Detect which cell encompasses the target text, then output its (x, y) center coordinate. 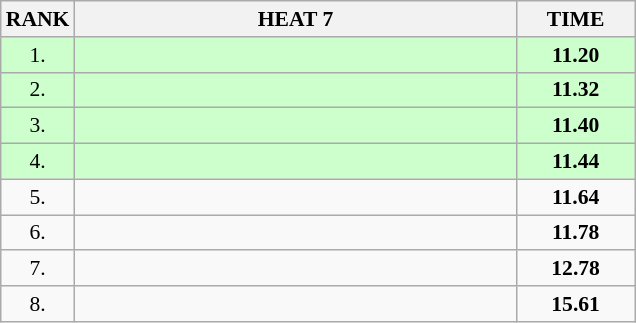
11.44 (576, 162)
8. (38, 304)
11.64 (576, 197)
11.20 (576, 55)
12.78 (576, 269)
4. (38, 162)
7. (38, 269)
5. (38, 197)
HEAT 7 (295, 19)
6. (38, 233)
2. (38, 90)
11.40 (576, 126)
1. (38, 55)
RANK (38, 19)
TIME (576, 19)
11.78 (576, 233)
11.32 (576, 90)
3. (38, 126)
15.61 (576, 304)
